Detect which cell encompasses the target text, then output its [x, y] center coordinate. 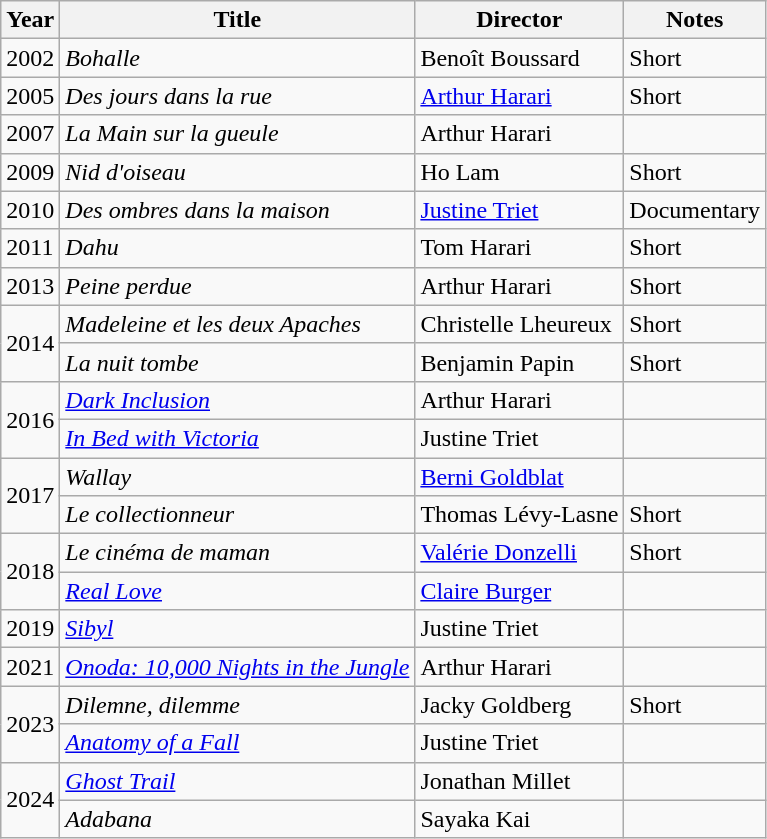
2024 [30, 800]
Benoît Boussard [520, 58]
Thomas Lévy-Lasne [520, 515]
Jacky Goldberg [520, 705]
2005 [30, 96]
2016 [30, 419]
2017 [30, 496]
Year [30, 20]
2007 [30, 134]
Christelle Lheureux [520, 324]
Valérie Donzelli [520, 553]
Claire Burger [520, 591]
Sayaka Kai [520, 819]
Dark Inclusion [238, 400]
Benjamin Papin [520, 362]
Madeleine et les deux Apaches [238, 324]
2002 [30, 58]
La Main sur la gueule [238, 134]
Real Love [238, 591]
2009 [30, 172]
Le cinéma de maman [238, 553]
Adabana [238, 819]
In Bed with Victoria [238, 438]
Anatomy of a Fall [238, 743]
Notes [695, 20]
2021 [30, 667]
Title [238, 20]
Ho Lam [520, 172]
2023 [30, 724]
Bohalle [238, 58]
Dilemne, dilemme [238, 705]
Documentary [695, 210]
Dahu [238, 248]
2013 [30, 286]
Berni Goldblat [520, 477]
Des jours dans la rue [238, 96]
Des ombres dans la maison [238, 210]
Nid d'oiseau [238, 172]
Ghost Trail [238, 781]
Peine perdue [238, 286]
2011 [30, 248]
Director [520, 20]
Jonathan Millet [520, 781]
Tom Harari [520, 248]
Le collectionneur [238, 515]
2019 [30, 629]
2010 [30, 210]
Sibyl [238, 629]
Onoda: 10,000 Nights in the Jungle [238, 667]
2014 [30, 343]
2018 [30, 572]
La nuit tombe [238, 362]
Wallay [238, 477]
